From the cell containing the given text, extract its center point as (x, y) coordinate. 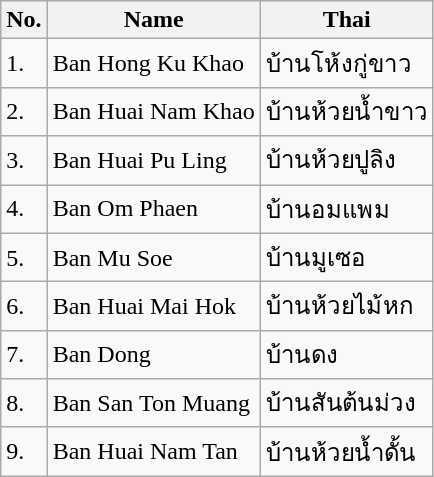
บ้านห้วยน้ำขาว (346, 112)
2. (24, 112)
4. (24, 208)
บ้านห้วยไม้หก (346, 306)
บ้านสันต้นม่วง (346, 404)
บ้านห้วยน้ำดั้น (346, 452)
Ban Mu Soe (154, 258)
บ้านห้วยปูลิง (346, 160)
Name (154, 20)
Ban Huai Pu Ling (154, 160)
Ban Huai Mai Hok (154, 306)
บ้านอมแพม (346, 208)
7. (24, 354)
6. (24, 306)
Ban Huai Nam Tan (154, 452)
บ้านดง (346, 354)
1. (24, 64)
Ban Om Phaen (154, 208)
บ้านมูเซอ (346, 258)
8. (24, 404)
3. (24, 160)
Ban Huai Nam Khao (154, 112)
5. (24, 258)
No. (24, 20)
Ban Dong (154, 354)
Ban Hong Ku Khao (154, 64)
บ้านโห้งกู่ขาว (346, 64)
Thai (346, 20)
Ban San Ton Muang (154, 404)
9. (24, 452)
